Pinpoint the cell where the given text exists, returning its [x, y] midpoint coordinate. 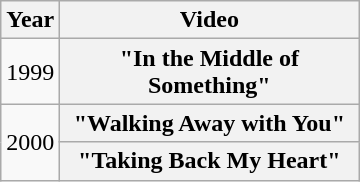
"In the Middle of Something" [210, 72]
1999 [30, 72]
"Walking Away with You" [210, 123]
2000 [30, 142]
"Taking Back My Heart" [210, 161]
Year [30, 20]
Video [210, 20]
